Capture the cell that displays the provided text and extract its [X, Y] central coordinate. 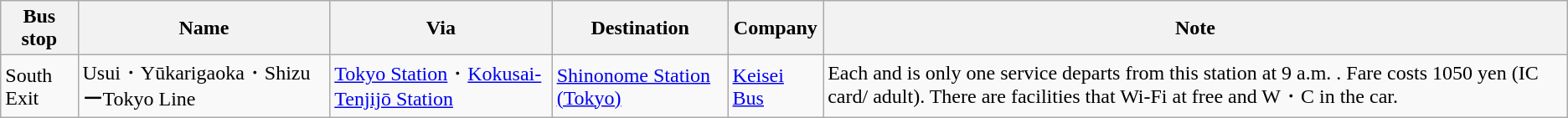
South Exit [39, 86]
Usui・Yūkarigaoka・ShizuーTokyo Line [204, 86]
Tokyo Station・Kokusai-Tenjijō Station [441, 86]
Via [441, 28]
Keisei Bus [776, 86]
Shinonome Station (Tokyo) [640, 86]
Company [776, 28]
Note [1196, 28]
Name [204, 28]
Bus stop [39, 28]
Destination [640, 28]
